Pinpoint the cell where the given text exists, returning its (X, Y) midpoint coordinate. 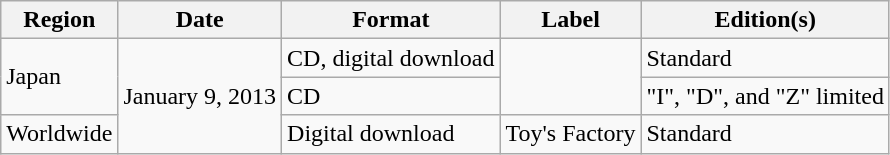
Toy's Factory (570, 134)
Worldwide (60, 134)
Region (60, 20)
Edition(s) (765, 20)
CD (391, 96)
Format (391, 20)
CD, digital download (391, 58)
Digital download (391, 134)
Date (200, 20)
Label (570, 20)
"I", "D", and "Z" limited (765, 96)
January 9, 2013 (200, 96)
Japan (60, 77)
